Provide the (X, Y) coordinate of the cell's center where the given text is located.  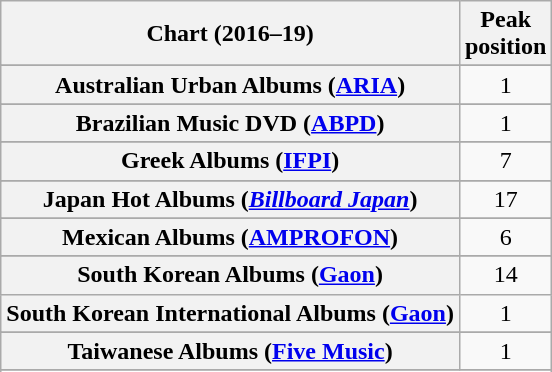
6 (505, 237)
Japan Hot Albums (Billboard Japan) (230, 199)
Mexican Albums (AMPROFON) (230, 237)
14 (505, 275)
Peakposition (505, 34)
Taiwanese Albums (Five Music) (230, 351)
7 (505, 161)
South Korean Albums (Gaon) (230, 275)
Australian Urban Albums (ARIA) (230, 85)
Chart (2016–19) (230, 34)
South Korean International Albums (Gaon) (230, 313)
17 (505, 199)
Brazilian Music DVD (ABPD) (230, 123)
Greek Albums (IFPI) (230, 161)
